Determine the [x, y] coordinate at the center of the cell enclosing the given text.  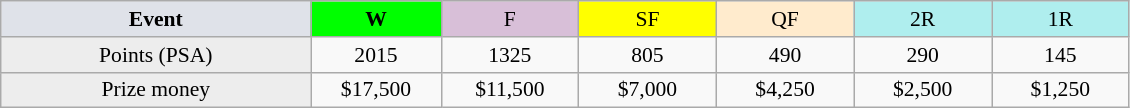
F [510, 19]
490 [785, 55]
1R [1061, 19]
Prize money [156, 90]
145 [1061, 55]
2015 [376, 55]
Event [156, 19]
$4,250 [785, 90]
SF [648, 19]
$1,250 [1061, 90]
$7,000 [648, 90]
1325 [510, 55]
$2,500 [923, 90]
Points (PSA) [156, 55]
QF [785, 19]
290 [923, 55]
2R [923, 19]
$17,500 [376, 90]
$11,500 [510, 90]
W [376, 19]
805 [648, 55]
